Capture the cell that displays the provided text and extract its [X, Y] central coordinate. 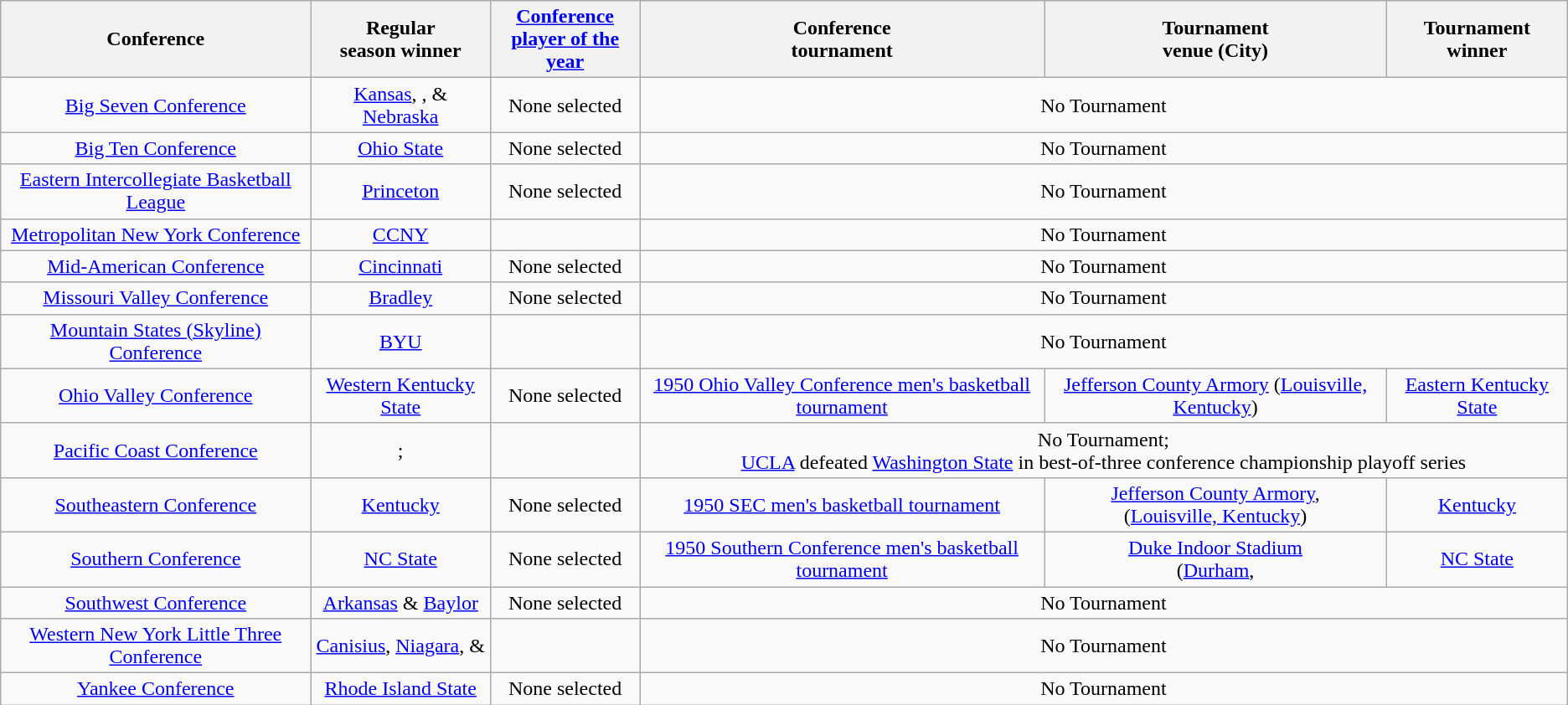
Jefferson County Armory,(Louisville, Kentucky) [1216, 504]
Ohio Valley Conference [156, 395]
Southern Conference [156, 559]
Big Seven Conference [156, 105]
Southeastern Conference [156, 504]
Arkansas & Baylor [400, 602]
Conference player of the year [565, 39]
Western Kentucky State [400, 395]
Regular season winner [400, 39]
Western New York Little Three Conference [156, 646]
Rhode Island State [400, 689]
; [400, 450]
Bradley [400, 298]
Tournament venue (City) [1216, 39]
Mountain States (Skyline) Conference [156, 342]
Metropolitan New York Conference [156, 234]
Tournament winner [1477, 39]
Big Ten Conference [156, 148]
Princeton [400, 191]
Missouri Valley Conference [156, 298]
CCNY [400, 234]
1950 Southern Conference men's basketball tournament [843, 559]
Jefferson County Armory (Louisville, Kentucky) [1216, 395]
BYU [400, 342]
Pacific Coast Conference [156, 450]
Conference tournament [843, 39]
Cincinnati [400, 266]
Eastern Kentucky State [1477, 395]
1950 SEC men's basketball tournament [843, 504]
Conference [156, 39]
Eastern Intercollegiate Basketball League [156, 191]
No Tournament;UCLA defeated Washington State in best-of-three conference championship playoff series [1104, 450]
Mid-American Conference [156, 266]
Southwest Conference [156, 602]
Yankee Conference [156, 689]
Canisius, Niagara, & [400, 646]
Kansas, , & Nebraska [400, 105]
1950 Ohio Valley Conference men's basketball tournament [843, 395]
Duke Indoor Stadium(Durham, [1216, 559]
Ohio State [400, 148]
